Locate the cell with the specified text and output its [X, Y] center coordinate. 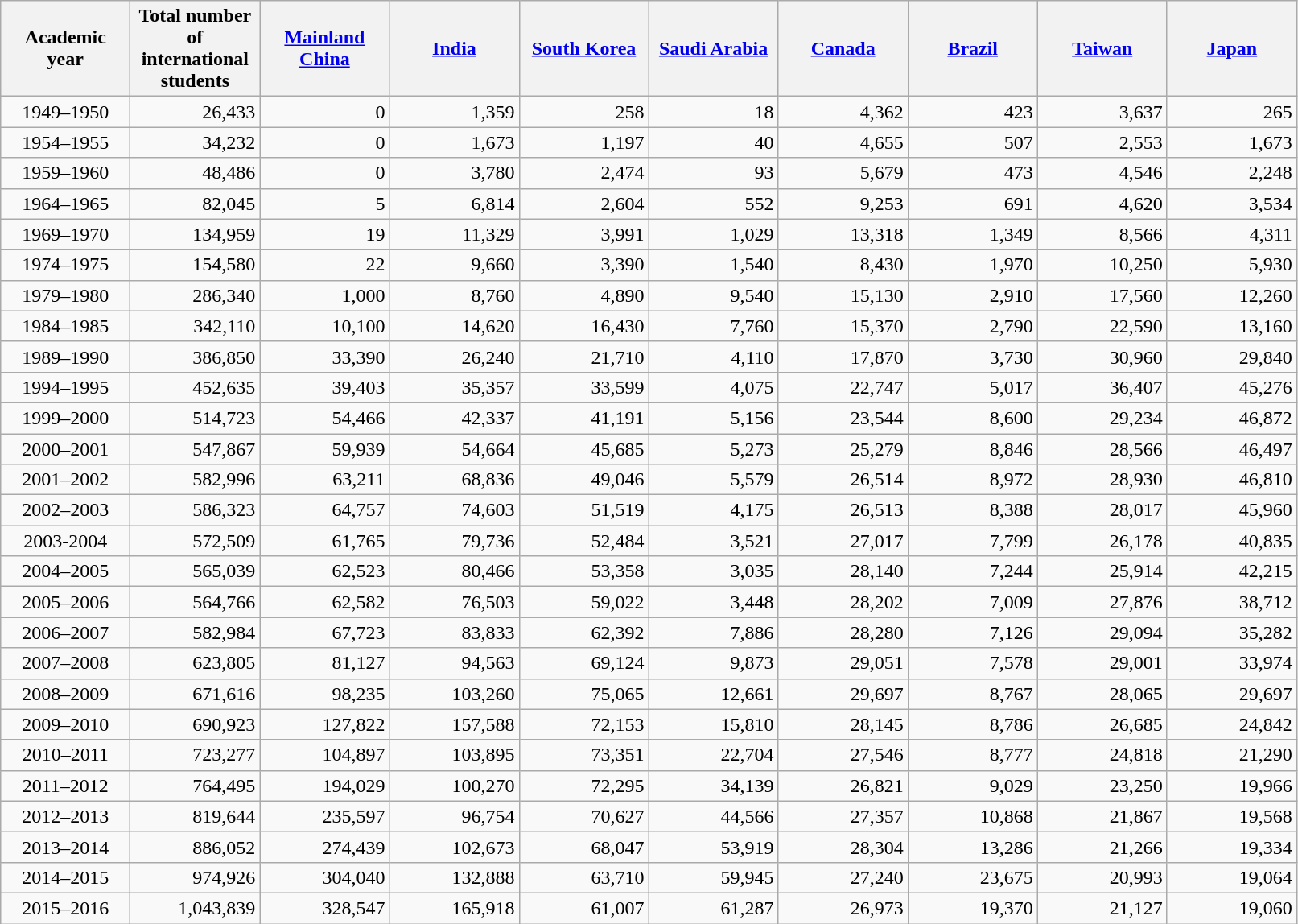
22,704 [713, 755]
59,022 [584, 602]
34,232 [195, 142]
21,266 [1102, 847]
45,685 [584, 448]
52,484 [584, 541]
7,886 [713, 633]
7,760 [713, 326]
8,777 [972, 755]
2,553 [1102, 142]
552 [713, 204]
45,960 [1231, 510]
127,822 [325, 724]
25,914 [1102, 571]
73,351 [584, 755]
54,466 [325, 418]
3,637 [1102, 112]
582,984 [195, 633]
623,805 [195, 663]
1,197 [584, 142]
69,124 [584, 663]
21,290 [1231, 755]
26,973 [843, 908]
35,357 [454, 387]
46,810 [1231, 480]
24,818 [1102, 755]
7,578 [972, 663]
26,513 [843, 510]
886,052 [195, 847]
Taiwan [1102, 48]
26,433 [195, 112]
98,235 [325, 694]
7,799 [972, 541]
53,358 [584, 571]
572,509 [195, 541]
2009–2010 [66, 724]
4,890 [584, 295]
3,448 [713, 602]
59,939 [325, 448]
South Korea [584, 48]
691 [972, 204]
33,974 [1231, 663]
42,337 [454, 418]
235,597 [325, 816]
2,604 [584, 204]
40 [713, 142]
12,260 [1231, 295]
19,568 [1231, 816]
2005–2006 [66, 602]
15,810 [713, 724]
723,277 [195, 755]
22,590 [1102, 326]
29,840 [1231, 357]
53,919 [713, 847]
4,620 [1102, 204]
9,873 [713, 663]
15,370 [843, 326]
2006–2007 [66, 633]
3,035 [713, 571]
2015–2016 [66, 908]
28,202 [843, 602]
304,040 [325, 877]
4,655 [843, 142]
25,279 [843, 448]
8,767 [972, 694]
1,970 [972, 265]
586,323 [195, 510]
514,723 [195, 418]
35,282 [1231, 633]
63,710 [584, 877]
974,926 [195, 877]
61,765 [325, 541]
194,029 [325, 786]
82,045 [195, 204]
30,960 [1102, 357]
3,780 [454, 173]
41,191 [584, 418]
386,850 [195, 357]
5,273 [713, 448]
134,959 [195, 234]
423 [972, 112]
2007–2008 [66, 663]
547,867 [195, 448]
1949–1950 [66, 112]
3,730 [972, 357]
61,287 [713, 908]
64,757 [325, 510]
29,051 [843, 663]
62,392 [584, 633]
33,390 [325, 357]
Saudi Arabia [713, 48]
1999–2000 [66, 418]
26,514 [843, 480]
764,495 [195, 786]
1994–1995 [66, 387]
565,039 [195, 571]
2008–2009 [66, 694]
4,175 [713, 510]
27,357 [843, 816]
265 [1231, 112]
28,930 [1102, 480]
2014–2015 [66, 877]
5,017 [972, 387]
5,579 [713, 480]
68,836 [454, 480]
8,846 [972, 448]
2004–2005 [66, 571]
671,616 [195, 694]
1,349 [972, 234]
Japan [1231, 48]
96,754 [454, 816]
21,710 [584, 357]
33,599 [584, 387]
8,760 [454, 295]
26,821 [843, 786]
1954–1955 [66, 142]
2011–2012 [66, 786]
14,620 [454, 326]
27,240 [843, 877]
157,588 [454, 724]
44,566 [713, 816]
81,127 [325, 663]
12,661 [713, 694]
28,304 [843, 847]
16,430 [584, 326]
19,966 [1231, 786]
28,017 [1102, 510]
19,064 [1231, 877]
Mainland China [325, 48]
76,503 [454, 602]
20,993 [1102, 877]
36,407 [1102, 387]
8,972 [972, 480]
70,627 [584, 816]
28,140 [843, 571]
100,270 [454, 786]
26,240 [454, 357]
75,065 [584, 694]
42,215 [1231, 571]
507 [972, 142]
74,603 [454, 510]
328,547 [325, 908]
3,390 [584, 265]
29,234 [1102, 418]
452,635 [195, 387]
9,540 [713, 295]
132,888 [454, 877]
6,814 [454, 204]
19,370 [972, 908]
40,835 [1231, 541]
1,540 [713, 265]
102,673 [454, 847]
79,736 [454, 541]
473 [972, 173]
2,790 [972, 326]
68,047 [584, 847]
8,786 [972, 724]
2012–2013 [66, 816]
5,930 [1231, 265]
7,126 [972, 633]
4,110 [713, 357]
23,250 [1102, 786]
8,600 [972, 418]
2,910 [972, 295]
49,046 [584, 480]
28,145 [843, 724]
1,043,839 [195, 908]
21,867 [1102, 816]
Brazil [972, 48]
7,244 [972, 571]
564,766 [195, 602]
45,276 [1231, 387]
2003-2004 [66, 541]
104,897 [325, 755]
48,486 [195, 173]
17,870 [843, 357]
28,280 [843, 633]
28,566 [1102, 448]
8,388 [972, 510]
2,248 [1231, 173]
27,017 [843, 541]
4,311 [1231, 234]
26,685 [1102, 724]
274,439 [325, 847]
62,582 [325, 602]
27,546 [843, 755]
8,430 [843, 265]
8,566 [1102, 234]
5,679 [843, 173]
94,563 [454, 663]
17,560 [1102, 295]
4,075 [713, 387]
29,001 [1102, 663]
13,318 [843, 234]
80,466 [454, 571]
1,359 [454, 112]
4,362 [843, 112]
1989–1990 [66, 357]
165,918 [454, 908]
19,334 [1231, 847]
67,723 [325, 633]
154,580 [195, 265]
2000–2001 [66, 448]
34,139 [713, 786]
1959–1960 [66, 173]
27,876 [1102, 602]
26,178 [1102, 541]
18 [713, 112]
2,474 [584, 173]
54,664 [454, 448]
3,991 [584, 234]
19 [325, 234]
61,007 [584, 908]
India [454, 48]
5 [325, 204]
1969–1970 [66, 234]
72,295 [584, 786]
22,747 [843, 387]
2010–2011 [66, 755]
13,286 [972, 847]
4,546 [1102, 173]
10,868 [972, 816]
9,253 [843, 204]
1984–1985 [66, 326]
24,842 [1231, 724]
10,250 [1102, 265]
11,329 [454, 234]
582,996 [195, 480]
2001–2002 [66, 480]
10,100 [325, 326]
39,403 [325, 387]
46,872 [1231, 418]
62,523 [325, 571]
3,534 [1231, 204]
2013–2014 [66, 847]
Canada [843, 48]
13,160 [1231, 326]
23,544 [843, 418]
59,945 [713, 877]
2002–2003 [66, 510]
1,000 [325, 295]
1979–1980 [66, 295]
9,029 [972, 786]
22 [325, 265]
63,211 [325, 480]
258 [584, 112]
103,260 [454, 694]
21,127 [1102, 908]
690,923 [195, 724]
819,644 [195, 816]
Total number of international students [195, 48]
1964–1965 [66, 204]
15,130 [843, 295]
29,094 [1102, 633]
93 [713, 173]
3,521 [713, 541]
286,340 [195, 295]
342,110 [195, 326]
19,060 [1231, 908]
72,153 [584, 724]
7,009 [972, 602]
38,712 [1231, 602]
9,660 [454, 265]
51,519 [584, 510]
Academic year [66, 48]
46,497 [1231, 448]
23,675 [972, 877]
28,065 [1102, 694]
1,029 [713, 234]
5,156 [713, 418]
103,895 [454, 755]
1974–1975 [66, 265]
83,833 [454, 633]
